Capture the cell that displays the provided text and extract its (x, y) central coordinate. 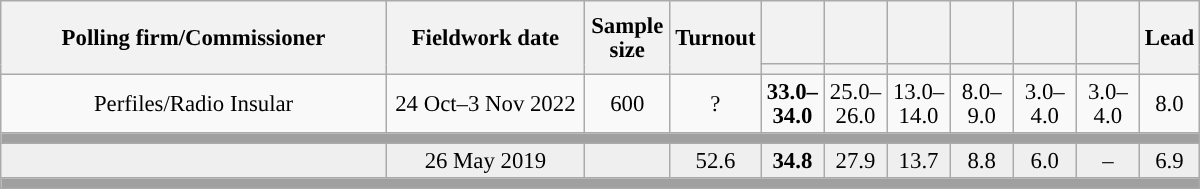
Turnout (716, 38)
6.0 (1044, 162)
13.7 (918, 162)
8.8 (982, 162)
24 Oct–3 Nov 2022 (485, 104)
27.9 (856, 162)
25.0–26.0 (856, 104)
– (1108, 162)
8.0–9.0 (982, 104)
Perfiles/Radio Insular (194, 104)
Fieldwork date (485, 38)
52.6 (716, 162)
600 (627, 104)
Lead (1169, 38)
26 May 2019 (485, 162)
13.0–14.0 (918, 104)
8.0 (1169, 104)
? (716, 104)
34.8 (792, 162)
6.9 (1169, 162)
33.0–34.0 (792, 104)
Sample size (627, 38)
Polling firm/Commissioner (194, 38)
